Output the [x, y] coordinate of the center of the cell containing the given text.  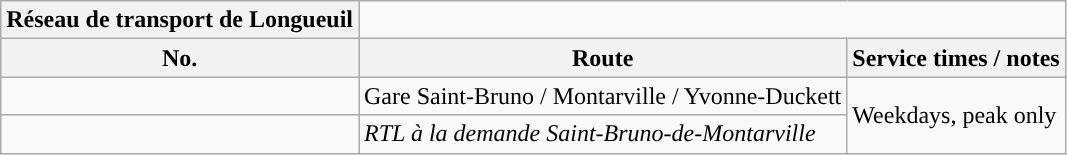
RTL à la demande Saint-Bruno-de-Montarville [602, 134]
Route [602, 58]
Réseau de transport de Longueuil [180, 20]
No. [180, 58]
Gare Saint-Bruno / Montarville / Yvonne-Duckett [602, 96]
Weekdays, peak only [956, 115]
Service times / notes [956, 58]
